Detect which cell encompasses the target text, then output its [X, Y] center coordinate. 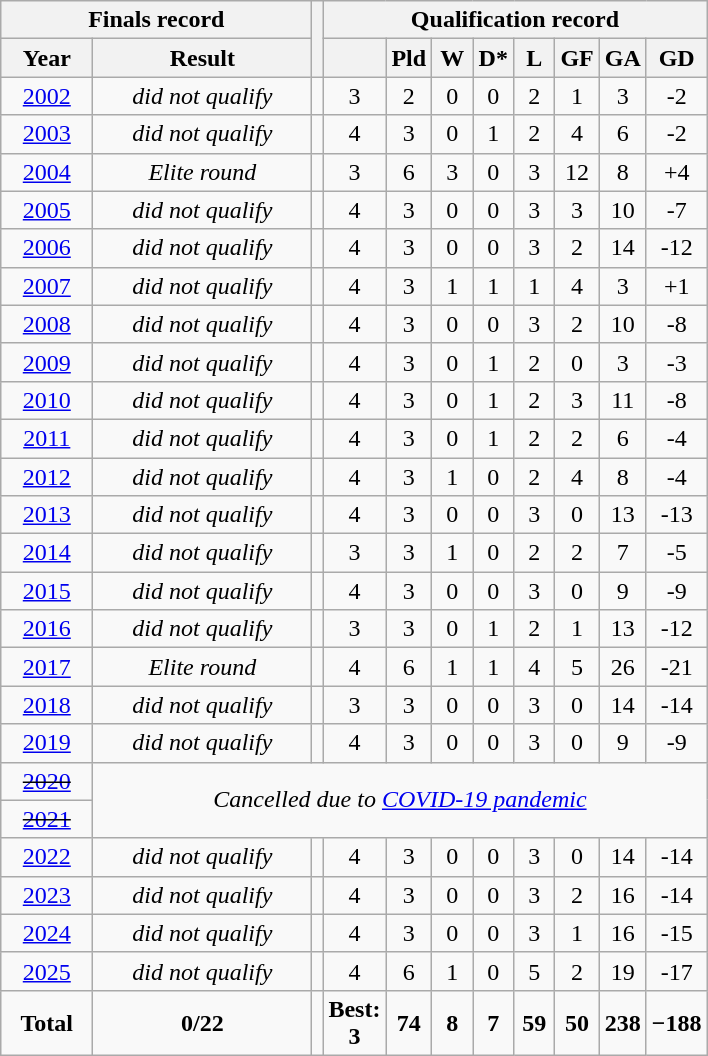
50 [577, 1022]
Qualification record [515, 20]
2015 [47, 591]
2010 [47, 400]
D* [494, 58]
2006 [47, 248]
Best: 3 [354, 1022]
2003 [47, 134]
11 [622, 400]
+1 [676, 286]
2007 [47, 286]
Cancelled due to COVID-19 pandemic [400, 800]
-21 [676, 667]
−188 [676, 1022]
GF [577, 58]
2011 [47, 438]
2002 [47, 96]
2025 [47, 971]
Finals record [156, 20]
Year [47, 58]
2023 [47, 895]
Pld [409, 58]
238 [622, 1022]
Result [202, 58]
2021 [47, 819]
Total [47, 1022]
2024 [47, 933]
2009 [47, 362]
26 [622, 667]
-17 [676, 971]
W [452, 58]
2016 [47, 629]
12 [577, 172]
-15 [676, 933]
-13 [676, 515]
2012 [47, 477]
19 [622, 971]
2019 [47, 743]
0/22 [202, 1022]
GA [622, 58]
2005 [47, 210]
L [534, 58]
GD [676, 58]
2013 [47, 515]
2008 [47, 324]
2020 [47, 781]
2018 [47, 705]
74 [409, 1022]
-3 [676, 362]
+4 [676, 172]
-5 [676, 553]
59 [534, 1022]
2004 [47, 172]
2014 [47, 553]
2017 [47, 667]
-7 [676, 210]
2022 [47, 857]
